Pinpoint the cell where the given text exists, returning its (x, y) midpoint coordinate. 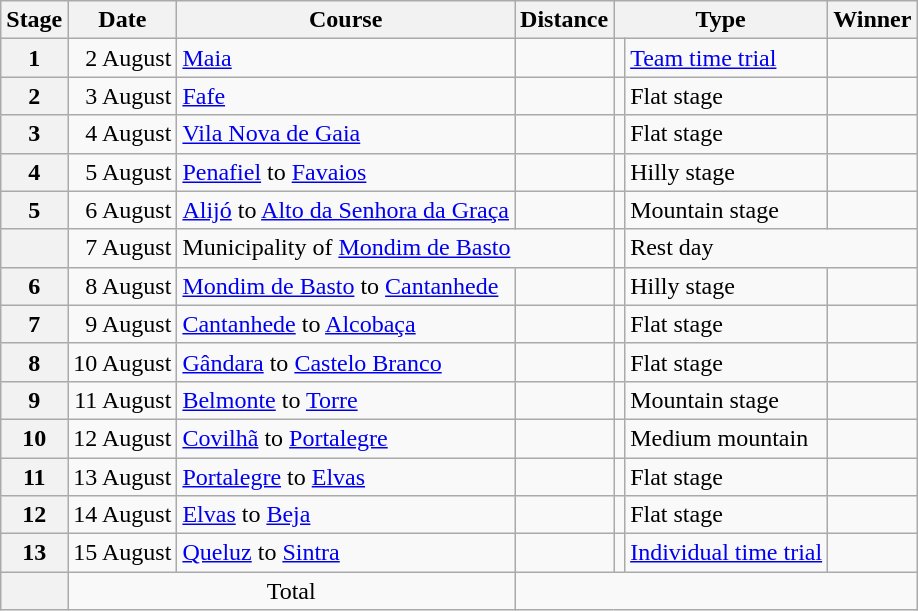
Alijó to Alto da Senhora da Graça (346, 210)
5 August (122, 172)
12 August (122, 438)
15 August (122, 553)
3 (34, 134)
Elvas to Beja (346, 515)
7 August (122, 248)
7 (34, 324)
9 August (122, 324)
9 (34, 400)
Belmonte to Torre (346, 400)
Fafe (346, 96)
6 (34, 286)
11 (34, 477)
14 August (122, 515)
8 August (122, 286)
Maia (346, 58)
Total (292, 591)
Distance (564, 20)
Covilhã to Portalegre (346, 438)
Portalegre to Elvas (346, 477)
2 (34, 96)
Mondim de Basto to Cantanhede (346, 286)
Municipality of Mondim de Basto (396, 248)
Team time trial (726, 58)
4 (34, 172)
Gândara to Castelo Branco (346, 362)
11 August (122, 400)
13 August (122, 477)
3 August (122, 96)
6 August (122, 210)
Medium mountain (726, 438)
Stage (34, 20)
Rest day (771, 248)
Course (346, 20)
Date (122, 20)
Individual time trial (726, 553)
Queluz to Sintra (346, 553)
Penafiel to Favaios (346, 172)
Vila Nova de Gaia (346, 134)
10 (34, 438)
4 August (122, 134)
8 (34, 362)
Cantanhede to Alcobaça (346, 324)
5 (34, 210)
2 August (122, 58)
Winner (872, 20)
12 (34, 515)
13 (34, 553)
1 (34, 58)
10 August (122, 362)
Type (721, 20)
